Locate the cell with the specified text and output its [x, y] center coordinate. 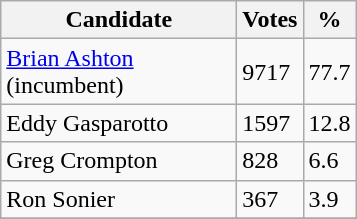
Votes [270, 20]
1597 [270, 123]
Candidate [119, 20]
% [330, 20]
12.8 [330, 123]
77.7 [330, 72]
Greg Crompton [119, 161]
Brian Ashton (incumbent) [119, 72]
Ron Sonier [119, 199]
Eddy Gasparotto [119, 123]
6.6 [330, 161]
367 [270, 199]
828 [270, 161]
3.9 [330, 199]
9717 [270, 72]
